Detect which cell encompasses the target text, then output its [X, Y] center coordinate. 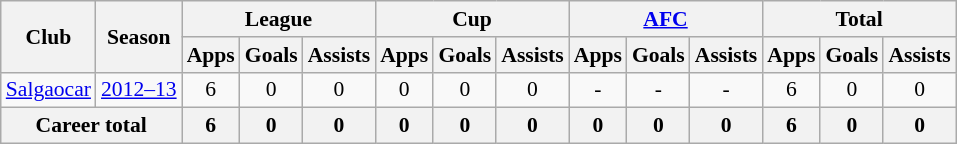
Season [139, 36]
Club [48, 36]
AFC [666, 19]
Career total [92, 126]
Total [859, 19]
2012–13 [139, 90]
Cup [472, 19]
Salgaocar [48, 90]
League [279, 19]
